Scan for the cell matching the given text and deliver its (X, Y) coordinate at center. 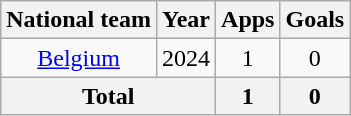
2024 (186, 58)
Apps (248, 20)
National team (79, 20)
Total (108, 96)
Year (186, 20)
Goals (315, 20)
Belgium (79, 58)
